Identify which cell holds the provided text, then report its [x, y] central coordinate. 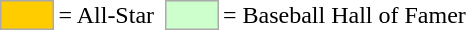
= All-Star [106, 15]
